Scan for the cell matching the given text and deliver its (X, Y) coordinate at center. 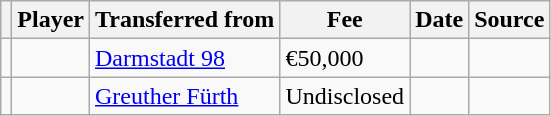
Player (51, 20)
Greuther Fürth (185, 96)
Undisclosed (345, 96)
Darmstadt 98 (185, 58)
€50,000 (345, 58)
Source (510, 20)
Fee (345, 20)
Date (440, 20)
Transferred from (185, 20)
